Detect which cell encompasses the target text, then output its (x, y) center coordinate. 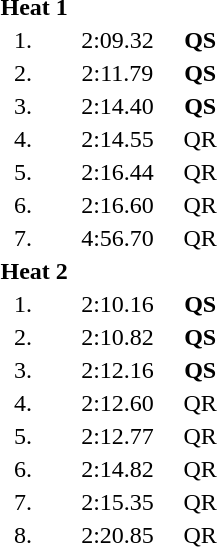
2:12.60 (118, 403)
2:14.55 (118, 139)
2:16.44 (118, 172)
2:10.82 (118, 337)
2:11.79 (118, 73)
2:10.16 (118, 304)
2:14.82 (118, 469)
2:16.60 (118, 205)
2:12.77 (118, 436)
2:15.35 (118, 502)
2:12.16 (118, 370)
2:09.32 (118, 40)
2:14.40 (118, 106)
4:56.70 (118, 238)
